For the text-containing cell, return its midpoint in (x, y) coordinate format. 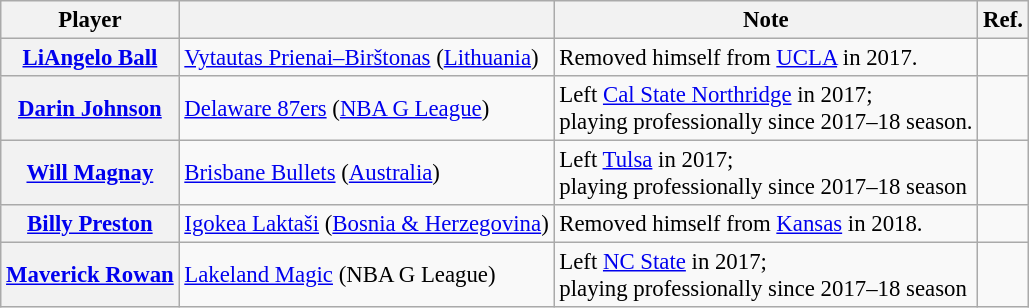
Lakeland Magic (NBA G League) (366, 276)
Left Tulsa in 2017; playing professionally since 2017–18 season (766, 174)
Removed himself from Kansas in 2018. (766, 224)
Removed himself from UCLA in 2017. (766, 58)
Will Magnay (90, 174)
Delaware 87ers (NBA G League) (366, 108)
Player (90, 20)
Left NC State in 2017;playing professionally since 2017–18 season (766, 276)
Left Cal State Northridge in 2017;playing professionally since 2017–18 season. (766, 108)
Ref. (1003, 20)
Darin Johnson (90, 108)
Brisbane Bullets (Australia) (366, 174)
Igokea Laktaši (Bosnia & Herzegovina) (366, 224)
Billy Preston (90, 224)
Vytautas Prienai–Birštonas (Lithuania) (366, 58)
Maverick Rowan (90, 276)
LiAngelo Ball (90, 58)
Note (766, 20)
